From the cell containing the given text, extract its center point as [X, Y] coordinate. 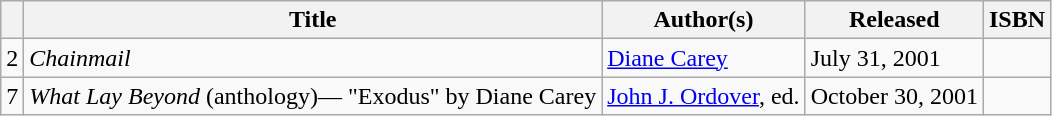
ISBN [1016, 20]
Author(s) [704, 20]
October 30, 2001 [894, 96]
7 [12, 96]
Diane Carey [704, 58]
John J. Ordover, ed. [704, 96]
Released [894, 20]
Title [313, 20]
Chainmail [313, 58]
What Lay Beyond (anthology)— "Exodus" by Diane Carey [313, 96]
2 [12, 58]
July 31, 2001 [894, 58]
